Determine the (x, y) coordinate at the center of the cell enclosing the given text.  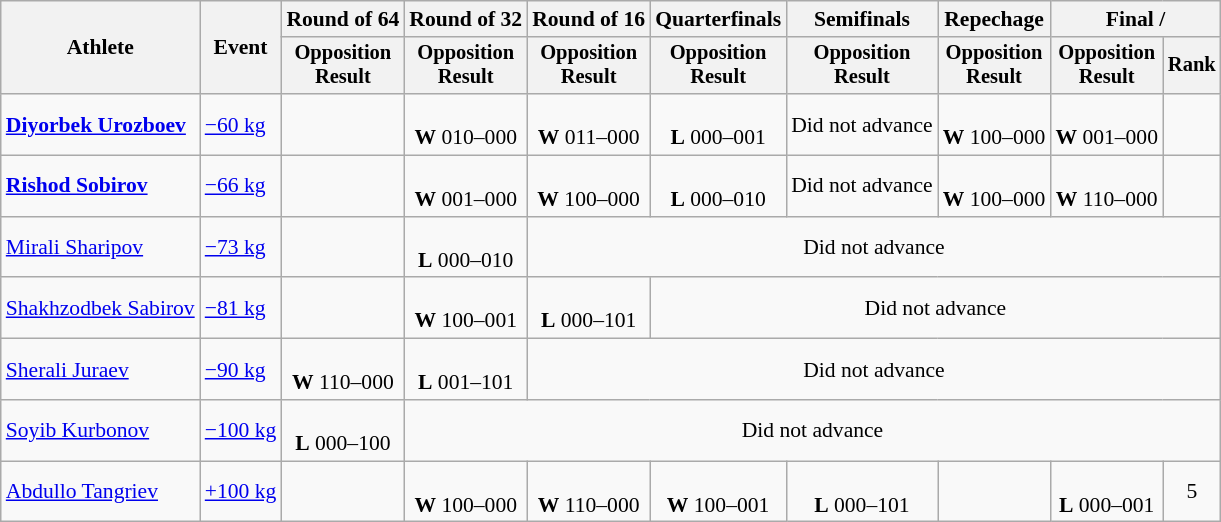
L 000–100 (342, 430)
−90 kg (241, 370)
L 001–101 (466, 370)
Sherali Juraev (100, 370)
Round of 32 (466, 19)
Event (241, 48)
Diyorbek Urozboev (100, 124)
W 011–000 (588, 124)
Shakhzodbek Sabirov (100, 308)
−81 kg (241, 308)
Quarterfinals (718, 19)
Rishod Sobirov (100, 186)
Final / (1135, 19)
−73 kg (241, 248)
−100 kg (241, 430)
Mirali Sharipov (100, 248)
Soyib Kurbonov (100, 430)
Athlete (100, 48)
5 (1192, 492)
+100 kg (241, 492)
−60 kg (241, 124)
Repechage (994, 19)
Rank (1192, 66)
Semifinals (862, 19)
Abdullo Tangriev (100, 492)
W 010–000 (466, 124)
Round of 16 (588, 19)
Round of 64 (342, 19)
−66 kg (241, 186)
